From the cell containing the given text, extract its center point as (X, Y) coordinate. 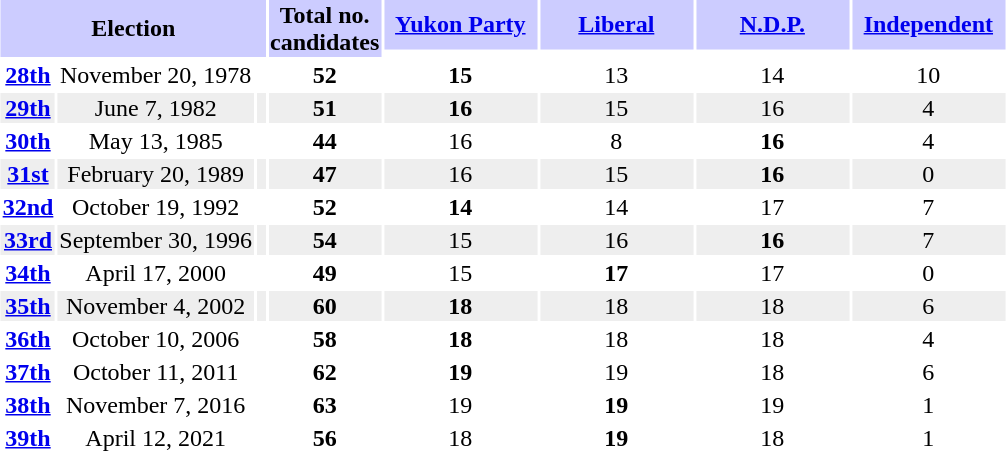
October 10, 2006 (156, 339)
49 (324, 273)
Yukon Party (460, 24)
November 4, 2002 (156, 306)
29th (28, 108)
N.D.P. (772, 24)
10 (928, 75)
October 11, 2011 (156, 372)
38th (28, 405)
60 (324, 306)
37th (28, 372)
33rd (28, 240)
13 (616, 75)
34th (28, 273)
8 (616, 141)
63 (324, 405)
Liberal (616, 24)
May 13, 1985 (156, 141)
44 (324, 141)
35th (28, 306)
October 19, 1992 (156, 207)
58 (324, 339)
February 20, 1989 (156, 174)
September 30, 1996 (156, 240)
32nd (28, 207)
Independent (928, 24)
November 7, 2016 (156, 405)
51 (324, 108)
April 17, 2000 (156, 273)
June 7, 1982 (156, 108)
Election (133, 28)
Total no.candidates (324, 28)
28th (28, 75)
54 (324, 240)
31st (28, 174)
62 (324, 372)
36th (28, 339)
November 20, 1978 (156, 75)
30th (28, 141)
1 (928, 405)
47 (324, 174)
